Identify which cell holds the provided text, then report its (x, y) central coordinate. 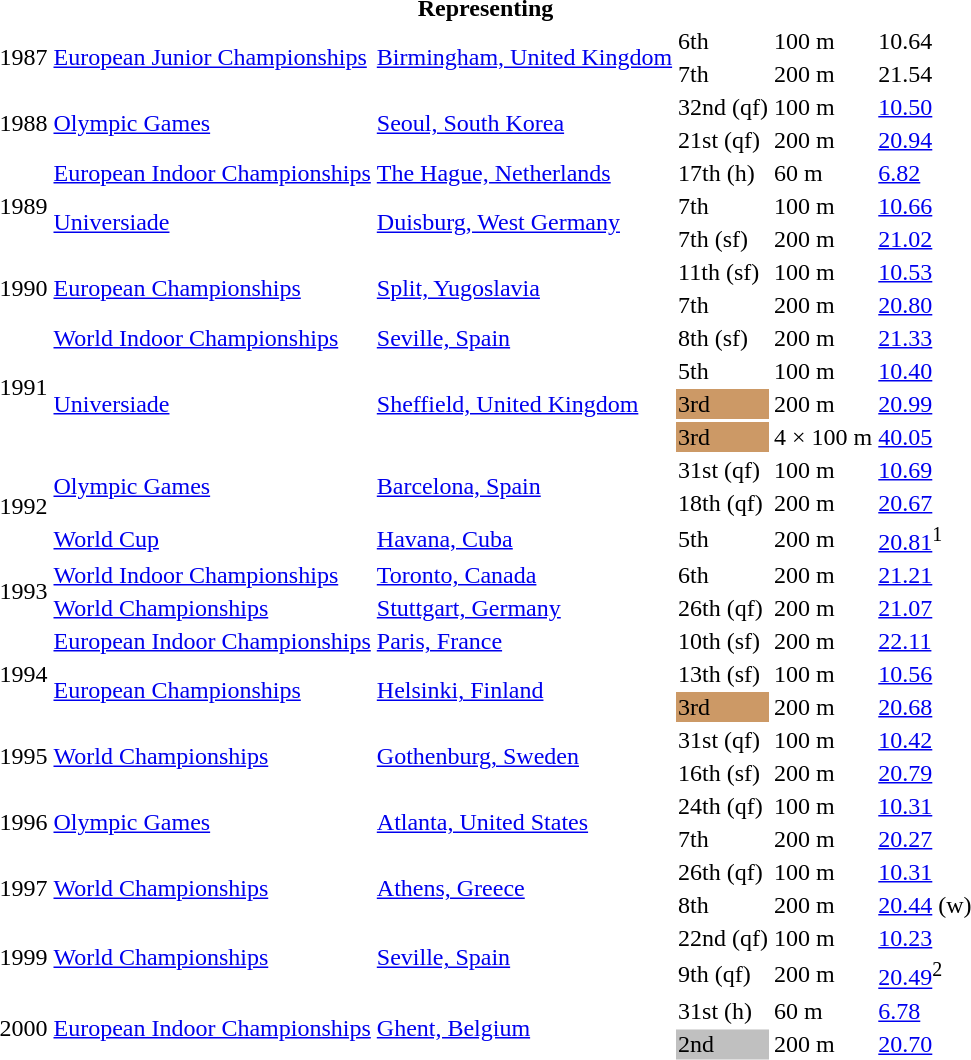
The Hague, Netherlands (524, 173)
Sheffield, United Kingdom (524, 404)
21st (qf) (724, 140)
7th (sf) (724, 239)
4 × 100 m (824, 437)
European Junior Championships (212, 58)
Birmingham, United Kingdom (524, 58)
Duisburg, West Germany (524, 222)
11th (sf) (724, 272)
Split, Yugoslavia (524, 288)
8th (sf) (724, 338)
2nd (724, 1044)
Stuttgart, Germany (524, 608)
9th (qf) (724, 974)
Barcelona, Spain (524, 486)
31st (h) (724, 1011)
8th (724, 905)
16th (sf) (724, 773)
24th (qf) (724, 806)
Helsinki, Finland (524, 690)
Ghent, Belgium (524, 1028)
32nd (qf) (724, 107)
13th (sf) (724, 674)
Toronto, Canada (524, 575)
Paris, France (524, 641)
22nd (qf) (724, 938)
Havana, Cuba (524, 539)
Athens, Greece (524, 888)
18th (qf) (724, 503)
Atlanta, United States (524, 822)
Seoul, South Korea (524, 124)
World Cup (212, 539)
Gothenburg, Sweden (524, 756)
10th (sf) (724, 641)
17th (h) (724, 173)
